Return the [X, Y] coordinate for the center point of the cell that contains the specified text.  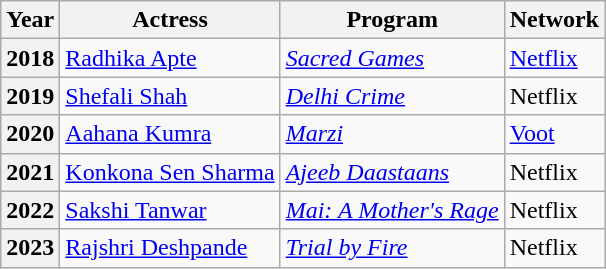
2018 [30, 58]
Delhi Crime [392, 96]
2022 [30, 210]
Sacred Games [392, 58]
Radhika Apte [170, 58]
Network [554, 20]
Sakshi Tanwar [170, 210]
Aahana Kumra [170, 134]
2021 [30, 172]
Program [392, 20]
Mai: A Mother's Rage [392, 210]
2019 [30, 96]
Rajshri Deshpande [170, 248]
Ajeeb Daastaans [392, 172]
Trial by Fire [392, 248]
Shefali Shah [170, 96]
2020 [30, 134]
Year [30, 20]
Voot [554, 134]
Marzi [392, 134]
Konkona Sen Sharma [170, 172]
Actress [170, 20]
2023 [30, 248]
